From the cell containing the given text, extract its center point as [x, y] coordinate. 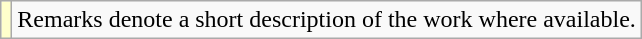
Remarks denote a short description of the work where available. [327, 20]
